Pinpoint the cell where the given text exists, returning its [X, Y] midpoint coordinate. 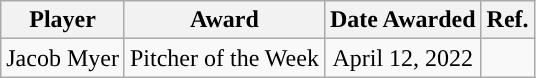
Date Awarded [402, 20]
Player [63, 20]
Ref. [508, 20]
Jacob Myer [63, 58]
Pitcher of the Week [224, 58]
Award [224, 20]
April 12, 2022 [402, 58]
